For the text-containing cell, return its midpoint in (X, Y) coordinate format. 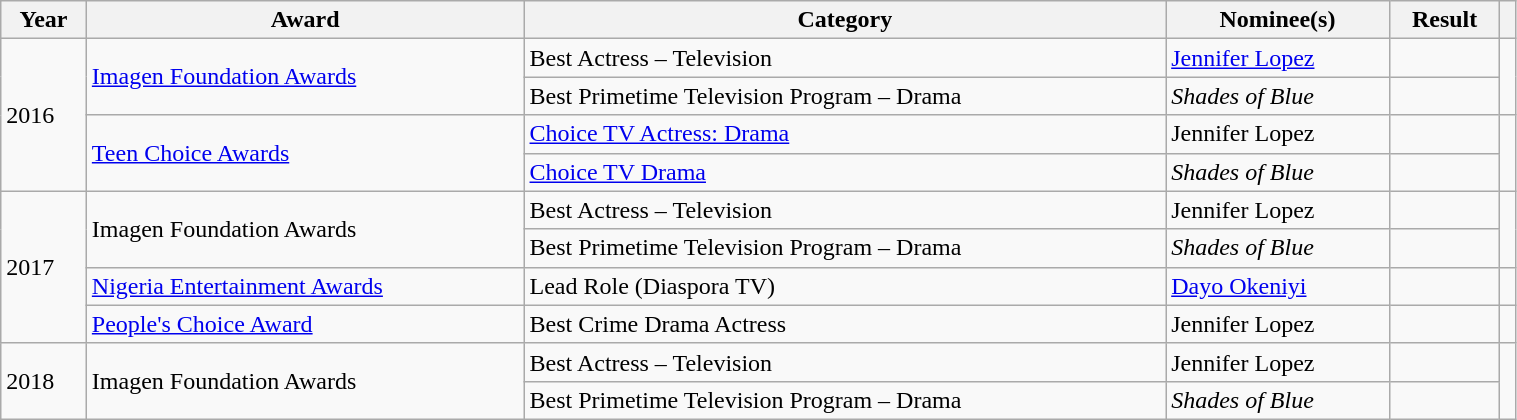
Result (1444, 20)
Teen Choice Awards (305, 153)
Award (305, 20)
Year (44, 20)
2017 (44, 267)
Best Crime Drama Actress (845, 324)
Category (845, 20)
Nigeria Entertainment Awards (305, 286)
Choice TV Actress: Drama (845, 134)
People's Choice Award (305, 324)
Dayo Okeniyi (1278, 286)
2018 (44, 381)
Nominee(s) (1278, 20)
2016 (44, 115)
Lead Role (Diaspora TV) (845, 286)
Choice TV Drama (845, 172)
